Return the [x, y] coordinate for the center point of the cell that contains the specified text.  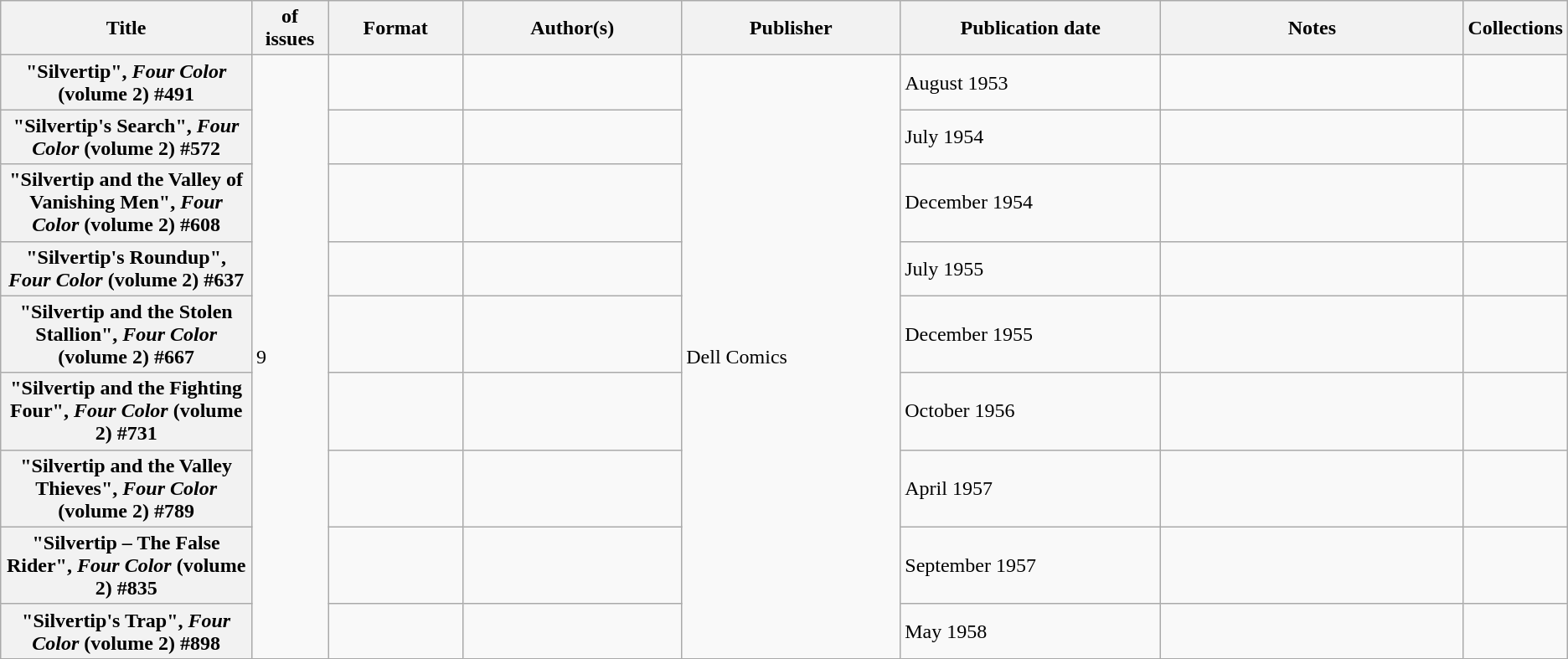
"Silvertip and the Fighting Four", Four Color (volume 2) #731 [126, 411]
"Silvertip's Roundup", Four Color (volume 2) #637 [126, 268]
"Silvertip and the Stolen Stallion", Four Color (volume 2) #667 [126, 334]
9 [290, 357]
September 1957 [1030, 565]
of issues [290, 28]
December 1955 [1030, 334]
Notes [1312, 28]
Format [395, 28]
Publication date [1030, 28]
Collections [1515, 28]
"Silvertip's Trap", Four Color (volume 2) #898 [126, 631]
"Silvertip's Search", Four Color (volume 2) #572 [126, 137]
April 1957 [1030, 488]
May 1958 [1030, 631]
"Silvertip – The False Rider", Four Color (volume 2) #835 [126, 565]
Dell Comics [791, 357]
October 1956 [1030, 411]
August 1953 [1030, 82]
Author(s) [573, 28]
July 1954 [1030, 137]
"Silvertip and the Valley Thieves", Four Color (volume 2) #789 [126, 488]
Title [126, 28]
"Silvertip and the Valley of Vanishing Men", Four Color (volume 2) #608 [126, 203]
Publisher [791, 28]
December 1954 [1030, 203]
July 1955 [1030, 268]
"Silvertip", Four Color (volume 2) #491 [126, 82]
